Find where the given text appears and provide that cell's center as (X, Y) coordinate. 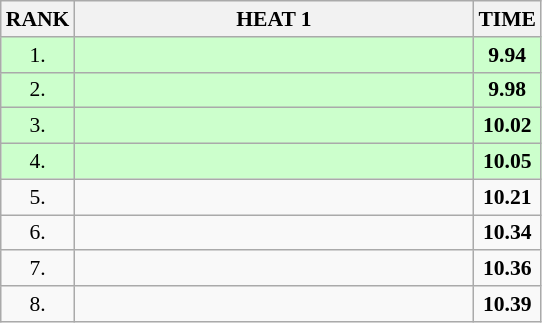
1. (38, 55)
8. (38, 304)
9.94 (507, 55)
7. (38, 269)
10.36 (507, 269)
TIME (507, 19)
10.34 (507, 233)
10.21 (507, 197)
10.05 (507, 162)
5. (38, 197)
3. (38, 126)
10.02 (507, 126)
HEAT 1 (274, 19)
4. (38, 162)
2. (38, 90)
RANK (38, 19)
6. (38, 233)
10.39 (507, 304)
9.98 (507, 90)
